Find where the given text appears and provide that cell's center as [X, Y] coordinate. 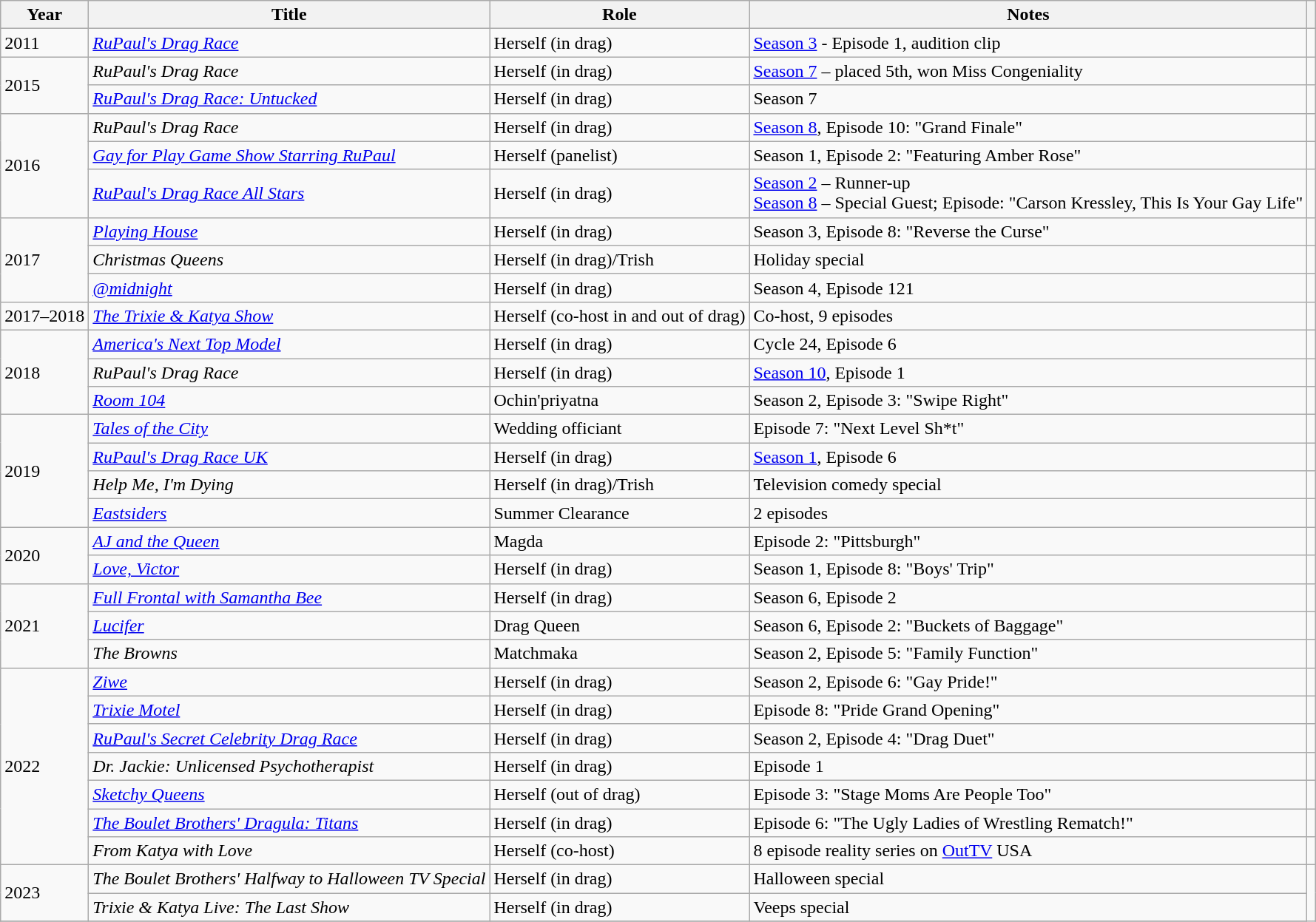
Herself (out of drag) [620, 794]
Year [44, 15]
Herself (co-host) [620, 851]
Episode 2: "Pittsburgh" [1028, 541]
Help Me, I'm Dying [289, 485]
Episode 8: "Pride Grand Opening" [1028, 710]
Halloween special [1028, 879]
Season 7 [1028, 99]
Season 8, Episode 10: "Grand Finale" [1028, 127]
Season 10, Episode 1 [1028, 372]
Christmas Queens [289, 260]
Drag Queen [620, 626]
America's Next Top Model [289, 344]
2020 [44, 555]
RuPaul's Drag Race All Stars [289, 194]
2011 [44, 43]
Season 6, Episode 2 [1028, 597]
Herself (co-host in and out of drag) [620, 316]
2022 [44, 766]
2017–2018 [44, 316]
Season 3 - Episode 1, audition clip [1028, 43]
Television comedy special [1028, 485]
Season 2, Episode 4: "Drag Duet" [1028, 738]
Lucifer [289, 626]
Playing House [289, 231]
Ziwe [289, 682]
Trixie & Katya Live: The Last Show [289, 907]
Holiday special [1028, 260]
Season 6, Episode 2: "Buckets of Baggage" [1028, 626]
8 episode reality series on OutTV USA [1028, 851]
@midnight [289, 288]
2 episodes [1028, 513]
2016 [44, 166]
Trixie Motel [289, 710]
Gay for Play Game Show Starring RuPaul [289, 155]
Season 1, Episode 2: "Featuring Amber Rose" [1028, 155]
Season 7 – placed 5th, won Miss Congeniality [1028, 71]
Title [289, 15]
Episode 7: "Next Level Sh*t" [1028, 429]
Magda [620, 541]
Summer Clearance [620, 513]
Wedding officiant [620, 429]
2015 [44, 85]
Room 104 [289, 401]
Season 1, Episode 6 [1028, 457]
The Boulet Brothers' Dragula: Titans [289, 823]
Episode 6: "The Ugly Ladies of Wrestling Rematch!" [1028, 823]
RuPaul's Secret Celebrity Drag Race [289, 738]
Season 3, Episode 8: "Reverse the Curse" [1028, 231]
2021 [44, 626]
Notes [1028, 15]
Veeps special [1028, 907]
The Trixie & Katya Show [289, 316]
2019 [44, 471]
The Boulet Brothers' Halfway to Halloween TV Special [289, 879]
Eastsiders [289, 513]
Dr. Jackie: Unlicensed Psychotherapist [289, 766]
Season 2 – Runner-upSeason 8 – Special Guest; Episode: "Carson Kressley, This Is Your Gay Life" [1028, 194]
Season 1, Episode 8: "Boys' Trip" [1028, 569]
The Browns [289, 654]
2017 [44, 260]
AJ and the Queen [289, 541]
Season 2, Episode 6: "Gay Pride!" [1028, 682]
Season 4, Episode 121 [1028, 288]
RuPaul's Drag Race UK [289, 457]
Season 2, Episode 3: "Swipe Right" [1028, 401]
Herself (panelist) [620, 155]
Matchmaka [620, 654]
Full Frontal with Samantha Bee [289, 597]
From Katya with Love [289, 851]
Love, Victor [289, 569]
2023 [44, 893]
Season 2, Episode 5: "Family Function" [1028, 654]
Cycle 24, Episode 6 [1028, 344]
Role [620, 15]
Sketchy Queens [289, 794]
RuPaul's Drag Race: Untucked [289, 99]
Episode 3: "Stage Moms Are People Too" [1028, 794]
Ochin'priyatna [620, 401]
Episode 1 [1028, 766]
Tales of the City [289, 429]
Co-host, 9 episodes [1028, 316]
2018 [44, 372]
